Output the [x, y] coordinate of the center of the cell containing the given text.  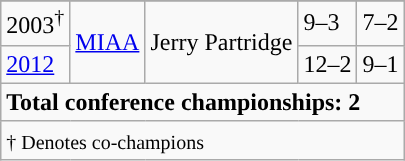
2003† [36, 24]
MIAA [108, 42]
7–2 [380, 24]
12–2 [328, 64]
† Denotes co-champions [202, 140]
9–1 [380, 64]
9–3 [328, 24]
2012 [36, 64]
Total conference championships: 2 [202, 102]
Jerry Partridge [222, 42]
